For the text-containing cell, return its midpoint in (x, y) coordinate format. 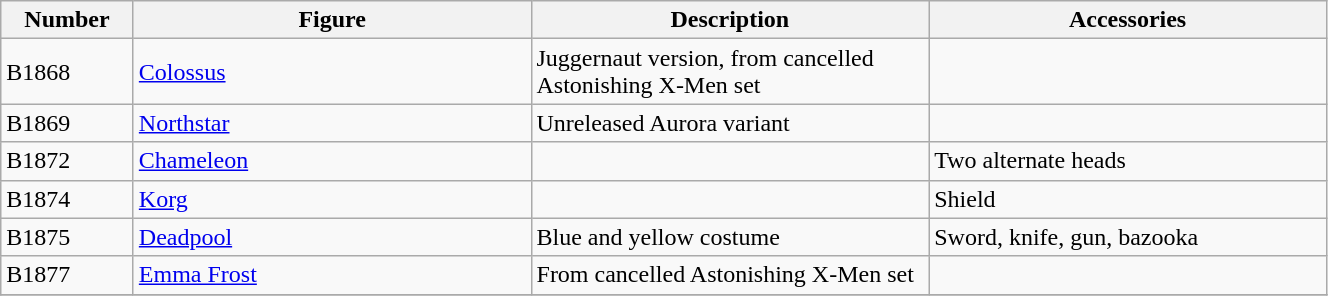
Figure (332, 20)
B1868 (68, 72)
Northstar (332, 123)
From cancelled Astonishing X-Men set (730, 275)
Two alternate heads (1128, 161)
Colossus (332, 72)
Chameleon (332, 161)
Sword, knife, gun, bazooka (1128, 237)
B1877 (68, 275)
Description (730, 20)
B1874 (68, 199)
Unreleased Aurora variant (730, 123)
Blue and yellow costume (730, 237)
Korg (332, 199)
Accessories (1128, 20)
Juggernaut version, from cancelled Astonishing X-Men set (730, 72)
B1872 (68, 161)
Emma Frost (332, 275)
Shield (1128, 199)
Deadpool (332, 237)
Number (68, 20)
B1875 (68, 237)
B1869 (68, 123)
